Find where the given text appears and provide that cell's center as [x, y] coordinate. 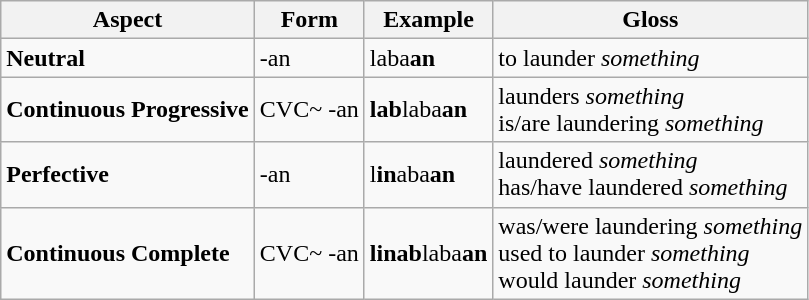
launders somethingis/are laundering something [650, 110]
Perfective [128, 174]
Aspect [128, 20]
Example [428, 20]
to launder something [650, 58]
Continuous Progressive [128, 110]
laundered somethinghas/have laundered something [650, 174]
Gloss [650, 20]
lablabaan [428, 110]
Continuous Complete [128, 253]
linablabaan [428, 253]
Neutral [128, 58]
labaan [428, 58]
Form [309, 20]
was/were laundering somethingused to launder somethingwould launder something [650, 253]
linabaan [428, 174]
